From the cell containing the given text, extract its center point as [x, y] coordinate. 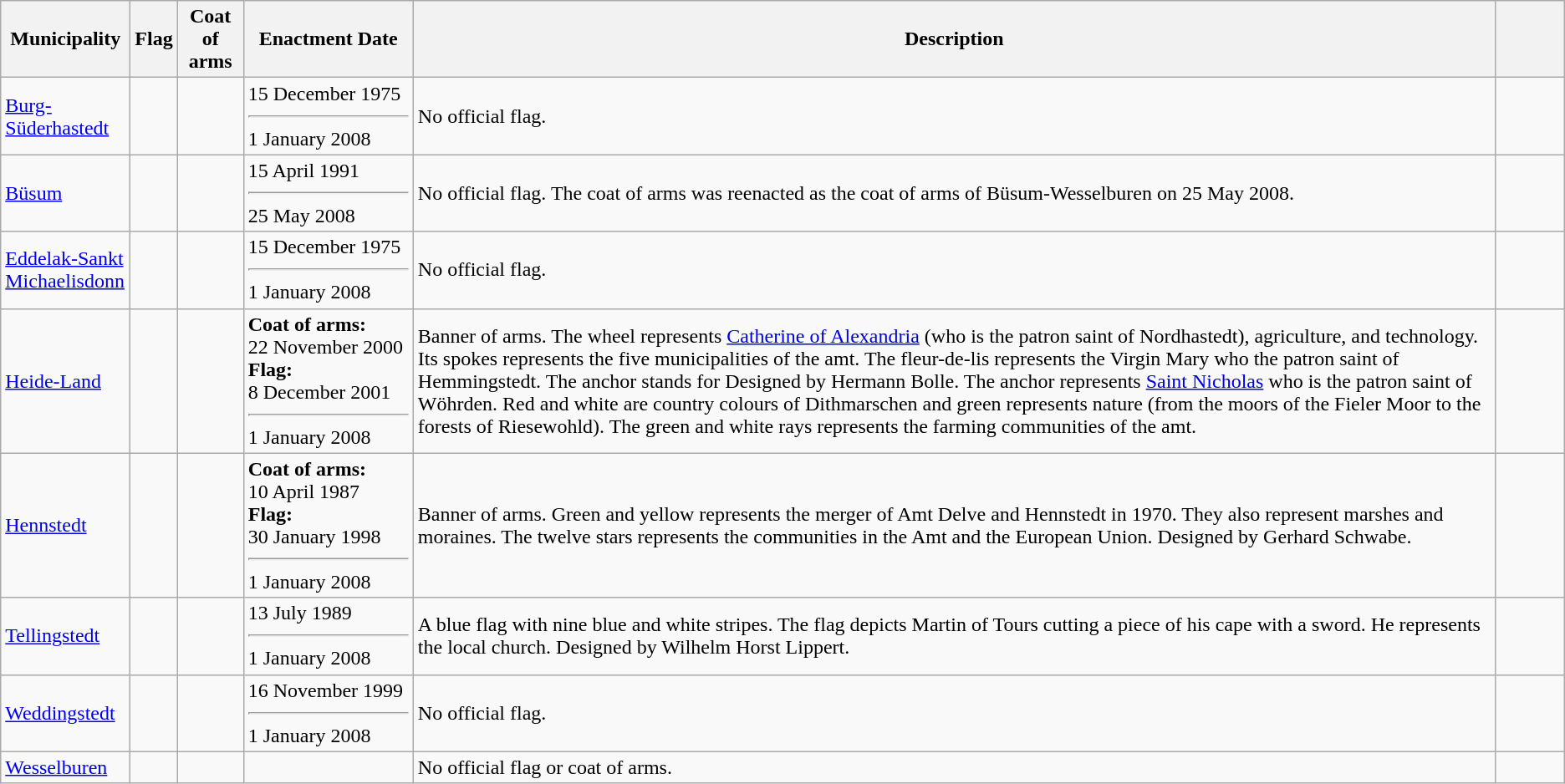
Coat of arms [211, 39]
Heide-Land [65, 381]
Flag [154, 39]
No official flag. The coat of arms was reenacted as the coat of arms of Büsum-Wesselburen on 25 May 2008. [954, 193]
Municipality [65, 39]
Burg-Süderhastedt [65, 116]
16 November 19991 January 2008 [328, 713]
Description [954, 39]
15 April 199125 May 2008 [328, 193]
Enactment Date [328, 39]
Coat of arms:10 April 1987Flag:30 January 19981 January 2008 [328, 525]
13 July 19891 January 2008 [328, 636]
Büsum [65, 193]
Wesselburen [65, 767]
No official flag or coat of arms. [954, 767]
Hennstedt [65, 525]
Coat of arms:22 November 2000Flag:8 December 20011 January 2008 [328, 381]
Eddelak-Sankt Michaelisdonn [65, 270]
Weddingstedt [65, 713]
Tellingstedt [65, 636]
